Scan for the cell matching the given text and deliver its [X, Y] coordinate at center. 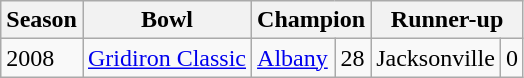
Bowl [166, 20]
Jacksonville [436, 58]
Runner-up [448, 20]
2008 [42, 58]
Gridiron Classic [166, 58]
Albany [294, 58]
Season [42, 20]
28 [353, 58]
Champion [312, 20]
0 [512, 58]
